Output the [X, Y] coordinate of the center of the cell containing the given text.  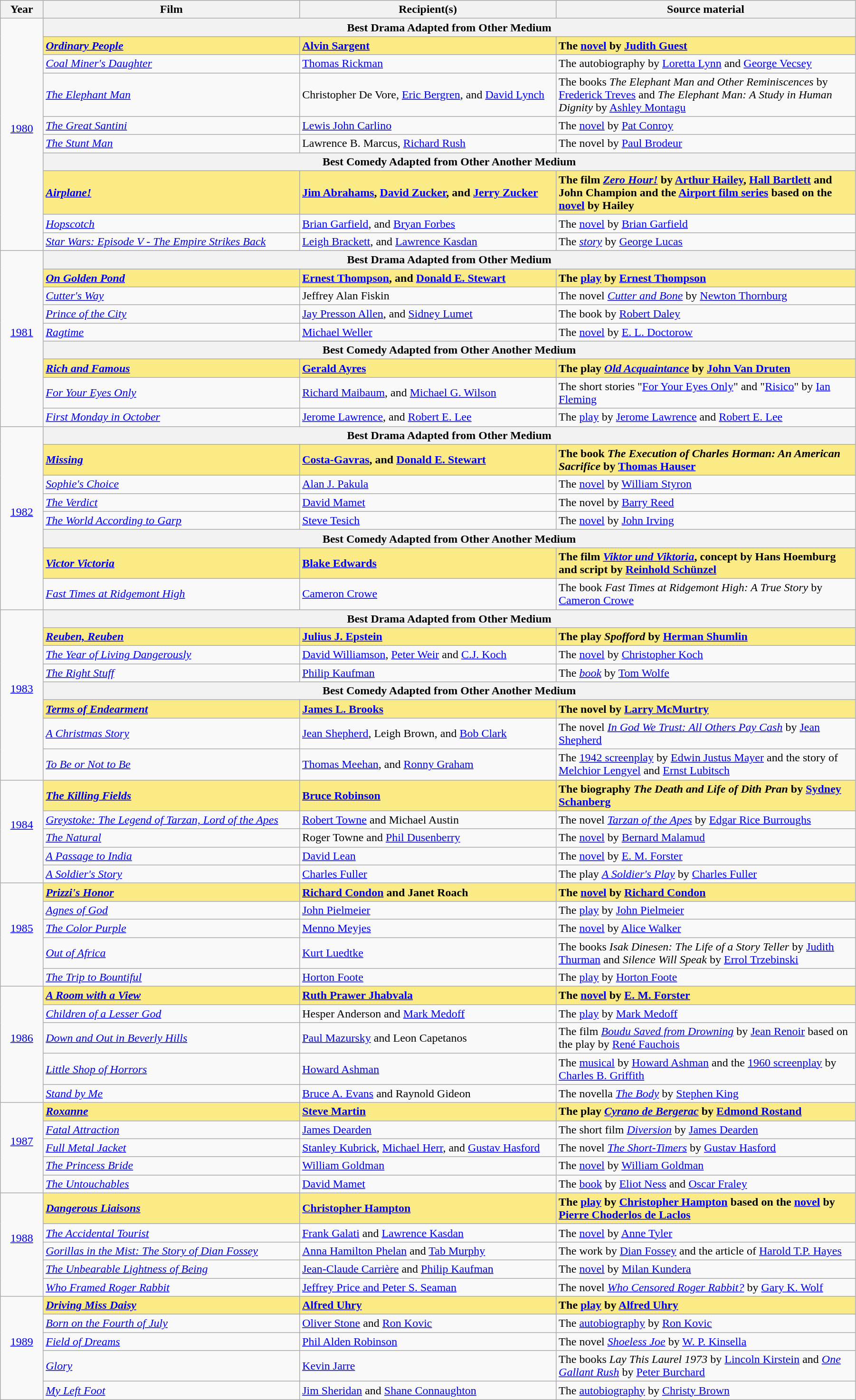
The novel by E. L. Doctorow [706, 332]
Fatal Attraction [171, 1130]
Children of a Lesser God [171, 1014]
The film Viktor und Viktoria, concept by Hans Hoemburg and script by Reinhold Schünzel [706, 563]
The novel by William Goldman [706, 1166]
Prizzi's Honor [171, 892]
Frank Galati and Lawrence Kasdan [428, 1233]
The novel Who Censored Roger Rabbit? by Gary K. Wolf [706, 1287]
The novel The Short-Timers by Gustav Hasford [706, 1148]
My Left Foot [171, 1390]
Greystoke: The Legend of Tarzan, Lord of the Apes [171, 820]
Lewis John Carlino [428, 125]
The World According to Garp [171, 520]
Brian Garfield, and Bryan Forbes [428, 223]
The novel by Paul Brodeur [706, 144]
Jeffrey Price and Peter S. Seaman [428, 1287]
David Lean [428, 856]
Stanley Kubrick, Michael Herr, and Gustav Hasford [428, 1148]
Steve Tesich [428, 520]
Hesper Anderson and Mark Medoff [428, 1014]
Recipient(s) [428, 10]
Film [171, 10]
Fast Times at Ridgemont High [171, 594]
A Room with a View [171, 996]
The play Cyrano de Bergerac by Edmond Rostand [706, 1112]
Bruce A. Evans and Raynold Gideon [428, 1093]
Out of Africa [171, 952]
The novel by Larry McMurtry [706, 709]
The novel In God We Trust: All Others Pay Cash by Jean Shepherd [706, 734]
The play by Horton Foote [706, 978]
The musical by Howard Ashman and the 1960 screenplay by Charles B. Griffith [706, 1069]
The play by John Pielmeier [706, 910]
James Dearden [428, 1130]
Robert Towne and Michael Austin [428, 820]
Horton Foote [428, 978]
The book Fast Times at Ridgemont High: A True Story by Cameron Crowe [706, 594]
1980 [22, 135]
Full Metal Jacket [171, 1148]
A Soldier's Story [171, 874]
Alvin Sargent [428, 46]
The play by Alfred Uhry [706, 1305]
The Trip to Bountiful [171, 978]
The books Isak Dinesen: The Life of a Story Teller by Judith Thurman and Silence Will Speak by Errol Trzebinski [706, 952]
Jean-Claude Carrière and Philip Kaufman [428, 1269]
The film Zero Hour! by Arthur Hailey, Hall Bartlett and John Champion and the Airport film series based on the novel by Hailey [706, 192]
The novel by Pat Conroy [706, 125]
Rich and Famous [171, 368]
Jim Sheridan and Shane Connaughton [428, 1390]
Driving Miss Daisy [171, 1305]
David Williamson, Peter Weir and C.J. Koch [428, 655]
Christopher De Vore, Eric Bergren, and David Lynch [428, 95]
Richard Maibaum, and Michael G. Wilson [428, 393]
The autobiography by Ron Kovic [706, 1323]
The short stories "For Your Eyes Only" and "Risico" by Ian Fleming [706, 393]
Who Framed Roger Rabbit [171, 1287]
Leigh Brackett, and Lawrence Kasdan [428, 241]
The work by Dian Fossey and the article of Harold T.P. Hayes [706, 1251]
Ernest Thompson, and Donald E. Stewart [428, 278]
1988 [22, 1244]
Star Wars: Episode V - The Empire Strikes Back [171, 241]
Menno Meyjes [428, 928]
The novel Shoeless Joe by W. P. Kinsella [706, 1342]
Kurt Luedtke [428, 952]
Stand by Me [171, 1093]
The Unbearable Lightness of Being [171, 1269]
Field of Dreams [171, 1342]
The novel by Barry Reed [706, 502]
Jim Abrahams, David Zucker, and Jerry Zucker [428, 192]
For Your Eyes Only [171, 393]
Year [22, 10]
Anna Hamilton Phelan and Tab Murphy [428, 1251]
Michael Weller [428, 332]
Thomas Rickman [428, 64]
1981 [22, 338]
Jean Shepherd, Leigh Brown, and Bob Clark [428, 734]
Cameron Crowe [428, 594]
On Golden Pond [171, 278]
The story by George Lucas [706, 241]
The Verdict [171, 502]
The books The Elephant Man and Other Reminiscences by Frederick Treves and The Elephant Man: A Study in Human Dignity by Ashley Montagu [706, 95]
Coal Miner's Daughter [171, 64]
The play by Christopher Hampton based on the novel by Pierre Choderlos de Laclos [706, 1208]
The novel Cutter and Bone by Newton Thornburg [706, 296]
William Goldman [428, 1166]
Ragtime [171, 332]
The Great Santini [171, 125]
The play Spofford by Herman Shumlin [706, 637]
Alfred Uhry [428, 1305]
Roger Towne and Phil Dusenberry [428, 838]
Alan J. Pakula [428, 484]
Julius J. Epstein [428, 637]
The novel by Judith Guest [706, 46]
The autobiography by Loretta Lynn and George Vecsey [706, 64]
Dangerous Liaisons [171, 1208]
Bruce Robinson [428, 796]
Paul Mazursky and Leon Capetanos [428, 1038]
1985 [22, 934]
Roxanne [171, 1112]
The novel by Christopher Koch [706, 655]
The novel by Richard Condon [706, 892]
Oliver Stone and Ron Kovic [428, 1323]
Cutter's Way [171, 296]
Howard Ashman [428, 1069]
The book The Execution of Charles Horman: An American Sacrifice by Thomas Hauser [706, 460]
Ordinary People [171, 46]
The Accidental Tourist [171, 1233]
The book by Tom Wolfe [706, 673]
The 1942 screenplay by Edwin Justus Mayer and the story of Melchior Lengyel and Ernst Lubitsch [706, 764]
Glory [171, 1366]
1983 [22, 694]
A Passage to India [171, 856]
James L. Brooks [428, 709]
Prince of the City [171, 314]
Philip Kaufman [428, 673]
Gerald Ayres [428, 368]
The Year of Living Dangerously [171, 655]
The play by Jerome Lawrence and Robert E. Lee [706, 417]
Phil Alden Robinson [428, 1342]
The novel by Anne Tyler [706, 1233]
Born on the Fourth of July [171, 1323]
The short film Diversion by James Dearden [706, 1130]
1989 [22, 1348]
The Princess Bride [171, 1166]
1986 [22, 1045]
The novel by Brian Garfield [706, 223]
Jerome Lawrence, and Robert E. Lee [428, 417]
Jeffrey Alan Fiskin [428, 296]
Missing [171, 460]
1982 [22, 518]
Ruth Prawer Jhabvala [428, 996]
Sophie's Choice [171, 484]
Agnes of God [171, 910]
The book by Robert Daley [706, 314]
The Stunt Man [171, 144]
Richard Condon and Janet Roach [428, 892]
The Color Purple [171, 928]
First Monday in October [171, 417]
A Christmas Story [171, 734]
Lawrence B. Marcus, Richard Rush [428, 144]
Reuben, Reuben [171, 637]
The novel by Alice Walker [706, 928]
Thomas Meehan, and Ronny Graham [428, 764]
Terms of Endearment [171, 709]
The biography The Death and Life of Dith Pran by Sydney Schanberg [706, 796]
The novel by Milan Kundera [706, 1269]
1984 [22, 832]
The book by Eliot Ness and Oscar Fraley [706, 1184]
1987 [22, 1148]
Airplane! [171, 192]
The novella The Body by Stephen King [706, 1093]
The Right Stuff [171, 673]
Costa-Gavras, and Donald E. Stewart [428, 460]
To Be or Not to Be [171, 764]
The Untouchables [171, 1184]
The Killing Fields [171, 796]
The play by Ernest Thompson [706, 278]
The play by Mark Medoff [706, 1014]
The play A Soldier's Play by Charles Fuller [706, 874]
Blake Edwards [428, 563]
Source material [706, 10]
The books Lay This Laurel 1973 by Lincoln Kirstein and One Gallant Rush by Peter Burchard [706, 1366]
Charles Fuller [428, 874]
John Pielmeier [428, 910]
The film Boudu Saved from Drowning by Jean Renoir based on the play by René Fauchois [706, 1038]
The autobiography by Christy Brown [706, 1390]
Jay Presson Allen, and Sidney Lumet [428, 314]
The novel Tarzan of the Apes by Edgar Rice Burroughs [706, 820]
Steve Martin [428, 1112]
The Natural [171, 838]
The play Old Acquaintance by John Van Druten [706, 368]
Kevin Jarre [428, 1366]
The novel by William Styron [706, 484]
Down and Out in Beverly Hills [171, 1038]
Little Shop of Horrors [171, 1069]
The novel by Bernard Malamud [706, 838]
Victor Victoria [171, 563]
The Elephant Man [171, 95]
Gorillas in the Mist: The Story of Dian Fossey [171, 1251]
Hopscotch [171, 223]
Christopher Hampton [428, 1208]
The novel by John Irving [706, 520]
